Determine the [x, y] coordinate at the center of the cell enclosing the given text.  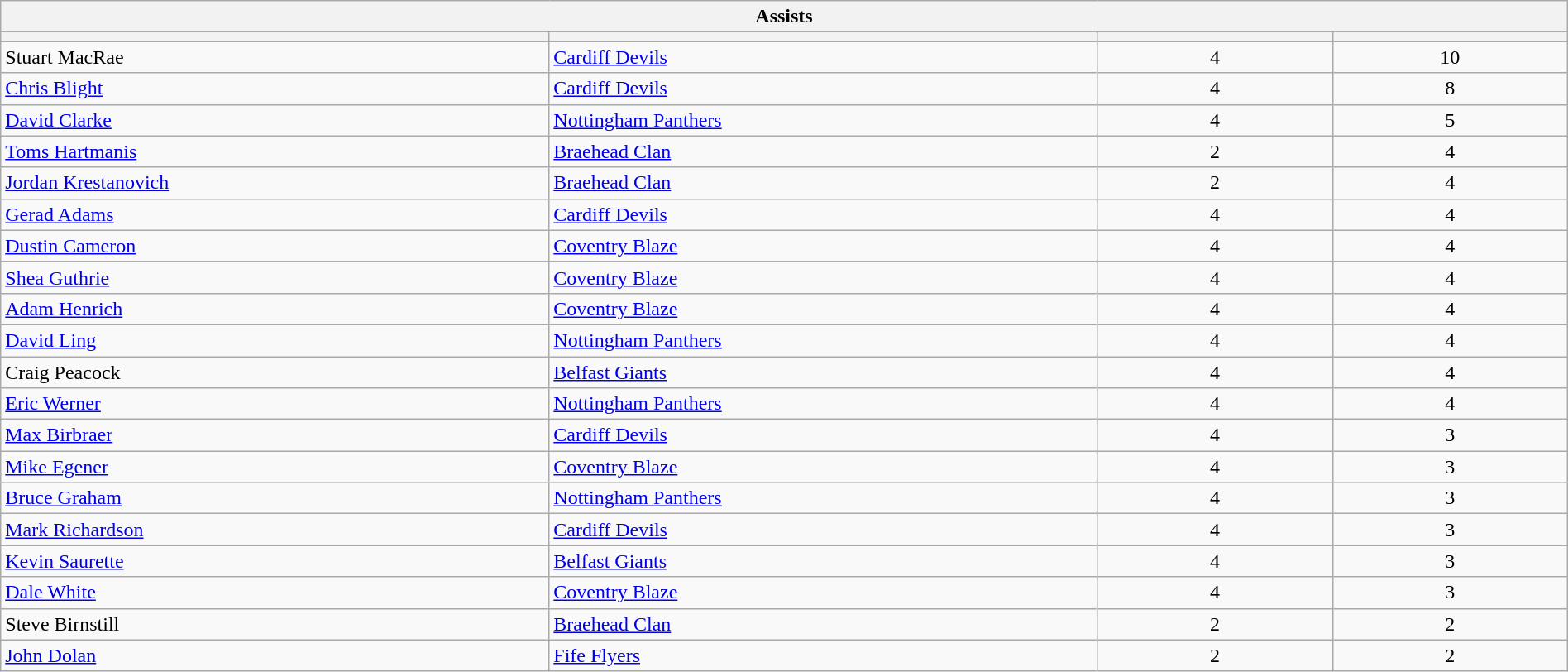
Dale White [275, 593]
Assists [784, 17]
Gerad Adams [275, 214]
Craig Peacock [275, 372]
5 [1450, 120]
Eric Werner [275, 404]
Shea Guthrie [275, 277]
David Ling [275, 340]
8 [1450, 89]
Chris Blight [275, 89]
Stuart MacRae [275, 57]
John Dolan [275, 655]
Steve Birnstill [275, 624]
Kevin Saurette [275, 561]
Toms Hartmanis [275, 151]
Max Birbraer [275, 435]
Jordan Krestanovich [275, 183]
Dustin Cameron [275, 246]
Mike Egener [275, 467]
Mark Richardson [275, 530]
Fife Flyers [824, 655]
Bruce Graham [275, 498]
David Clarke [275, 120]
10 [1450, 57]
Adam Henrich [275, 309]
